Identify which cell holds the provided text, then report its (X, Y) central coordinate. 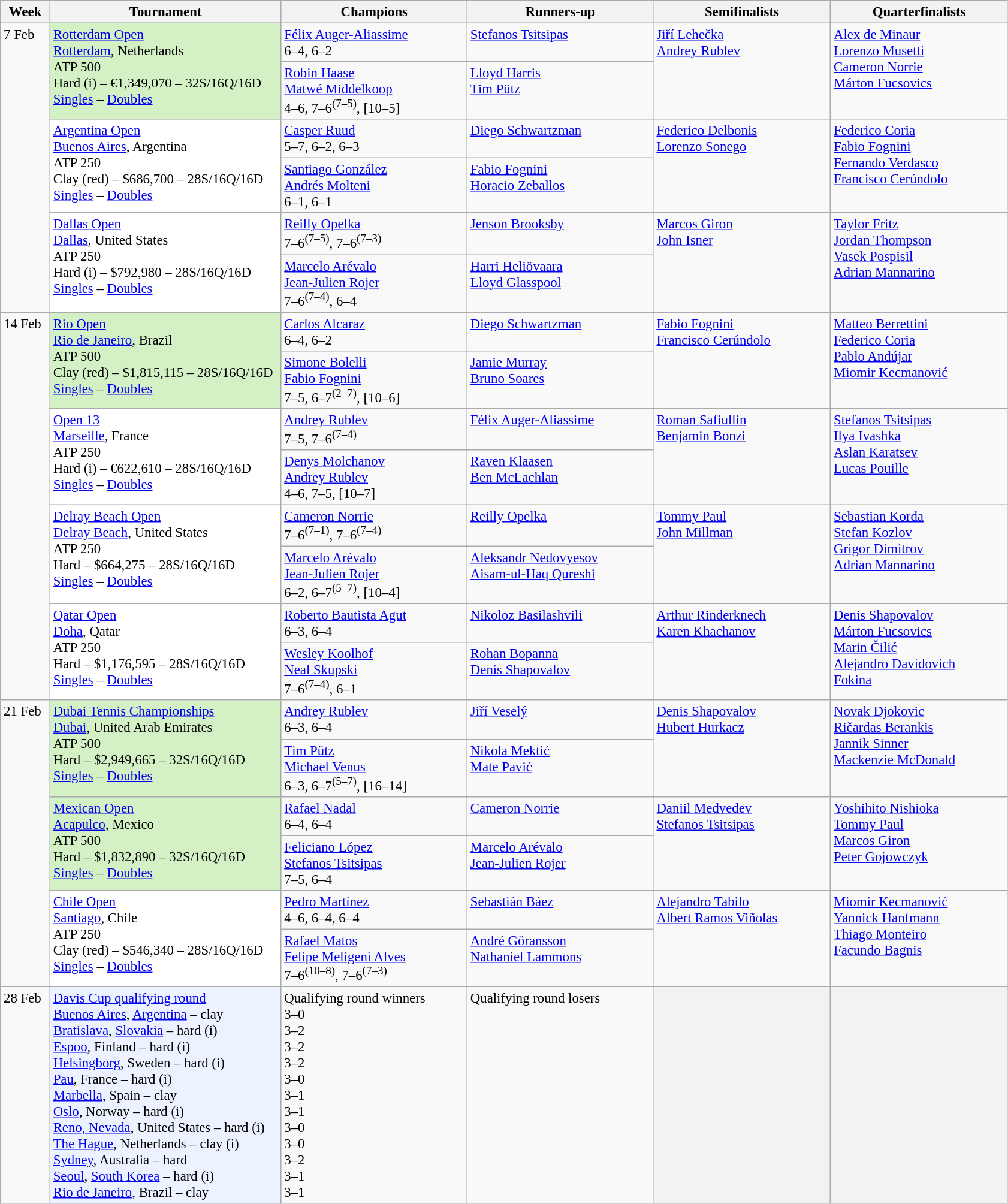
Taylor Fritz Jordan Thompson Vasek Pospisil Adrian Mannarino (919, 262)
Jiří Veselý (561, 720)
7 Feb (25, 168)
Roman Safiullin Benjamin Bonzi (742, 457)
Miomir Kecmanović Yannick Hanfmann Thiago Monteiro Facundo Bagnis (919, 939)
Yoshihito Nishioka Tommy Paul Marcos Giron Peter Gojowczyk (919, 843)
Matteo Berrettini Federico Coria Pablo Andújar Miomir Kecmanović (919, 361)
Sebastián Báez (561, 910)
Stefanos Tsitsipas Ilya Ivashka Aslan Karatsev Lucas Pouille (919, 457)
Nikoloz Basilashvili (561, 623)
Quarterfinalists (919, 12)
Andrey Rublev 6–3, 6–4 (374, 720)
Simone Bolelli Fabio Fognini 7–5, 6–7(2–7), [10–6] (374, 379)
Marcelo Arévalo Jean-Julien Rojer (561, 863)
Daniil Medvedev Stefanos Tsitsipas (742, 843)
Tournament (165, 12)
Arthur Rinderknech Karen Khachanov (742, 652)
Marcos Giron John Isner (742, 262)
Casper Ruud 5–7, 6–2, 6–3 (374, 139)
Lloyd Harris Tim Pütz (561, 90)
Federico Coria Fabio Fognini Fernando Verdasco Francisco Cerúndolo (919, 166)
Dubai Tennis Championships Dubai, United Arab Emirates ATP 500 Hard – $2,949,665 – 32S/16Q/16D Singles – Doubles (165, 749)
14 Feb (25, 506)
Champions (374, 12)
Semifinalists (742, 12)
Fabio Fognini Francisco Cerúndolo (742, 361)
Pedro Martínez 4–6, 6–4, 6–4 (374, 910)
Harri Heliövaara Lloyd Glasspool (561, 283)
Rio Open Rio de Janeiro, Brazil ATP 500 Clay (red) – $1,815,115 – 28S/16Q/16D Singles – Doubles (165, 361)
Denis Shapovalov Hubert Hurkacz (742, 749)
Alex de Minaur Lorenzo Musetti Cameron Norrie Márton Fucsovics (919, 72)
28 Feb (25, 1095)
Santiago González Andrés Molteni 6–1, 6–1 (374, 186)
Cameron Norrie (561, 816)
Chile Open Santiago, Chile ATP 250 Clay (red) – $546,340 – 28S/16Q/16D Singles – Doubles (165, 939)
Denys Molchanov Andrey Rublev 4–6, 7–5, [10–7] (374, 478)
Mexican Open Acapulco, Mexico ATP 500 Hard – $1,832,890 – 32S/16Q/16D Singles – Doubles (165, 843)
Marcelo Arévalo Jean-Julien Rojer 7–6(7–4), 6–4 (374, 283)
21 Feb (25, 844)
Alejandro Tabilo Albert Ramos Viñolas (742, 939)
Denis Shapovalov Márton Fucsovics Marin Čilić Alejandro Davidovich Fokina (919, 652)
Feliciano López Stefanos Tsitsipas 7–5, 6–4 (374, 863)
Carlos Alcaraz 6–4, 6–2 (374, 332)
Reilly Opelka 7–6(7–5), 7–6(7–3) (374, 234)
Nikola Mektić Mate Pavić (561, 768)
Fabio Fognini Horacio Zeballos (561, 186)
Raven Klaasen Ben McLachlan (561, 478)
Federico Delbonis Lorenzo Sonego (742, 166)
Jamie Murray Bruno Soares (561, 379)
Andrey Rublev 7–5, 7–6(7–4) (374, 429)
Tommy Paul John Millman (742, 554)
André Göransson Nathaniel Lammons (561, 958)
Roberto Bautista Agut 6–3, 6–4 (374, 623)
Rafael Matos Felipe Meligeni Alves 7–6(10–8), 7–6(7–3) (374, 958)
Rafael Nadal 6–4, 6–4 (374, 816)
Jenson Brooksby (561, 234)
Tim Pütz Michael Venus 6–3, 6–7(5–7), [16–14] (374, 768)
Week (25, 12)
Qualifying round losers (561, 1095)
Sebastian Korda Stefan Kozlov Grigor Dimitrov Adrian Mannarino (919, 554)
Aleksandr Nedovyesov Aisam-ul-Haq Qureshi (561, 575)
Open 13 Marseille, France ATP 250 Hard (i) – €622,610 – 28S/16Q/16D Singles – Doubles (165, 457)
Félix Auger-Aliassime 6–4, 6–2 (374, 43)
Félix Auger-Aliassime (561, 429)
Robin Haase Matwé Middelkoop 4–6, 7–6(7–5), [10–5] (374, 90)
Jiří Lehečka Andrey Rublev (742, 72)
Rohan Bopanna Denis Shapovalov (561, 671)
Marcelo Arévalo Jean-Julien Rojer 6–2, 6–7(5–7), [10–4] (374, 575)
Reilly Opelka (561, 525)
Qatar Open Doha, Qatar ATP 250 Hard – $1,176,595 – 28S/16Q/16D Singles – Doubles (165, 652)
Stefanos Tsitsipas (561, 43)
Rotterdam Open Rotterdam, Netherlands ATP 500 Hard (i) – €1,349,070 – 32S/16Q/16D Singles – Doubles (165, 72)
Novak Djokovic Ričardas Berankis Jannik Sinner Mackenzie McDonald (919, 749)
Argentina Open Buenos Aires, Argentina ATP 250 Clay (red) – $686,700 – 28S/16Q/16D Singles – Doubles (165, 166)
Cameron Norrie 7–6(7–1), 7–6(7–4) (374, 525)
Runners-up (561, 12)
Qualifying round winners 3–0 3–2 3–2 3–2 3–0 3–1 3–1 3–0 3–0 3–2 3–1 3–1 (374, 1095)
Delray Beach Open Delray Beach, United States ATP 250 Hard – $664,275 – 28S/16Q/16D Singles – Doubles (165, 554)
Dallas Open Dallas, United States ATP 250 Hard (i) – $792,980 – 28S/16Q/16D Singles – Doubles (165, 262)
Wesley Koolhof Neal Skupski 7–6(7–4), 6–1 (374, 671)
